Pinpoint the cell where the given text exists, returning its (x, y) midpoint coordinate. 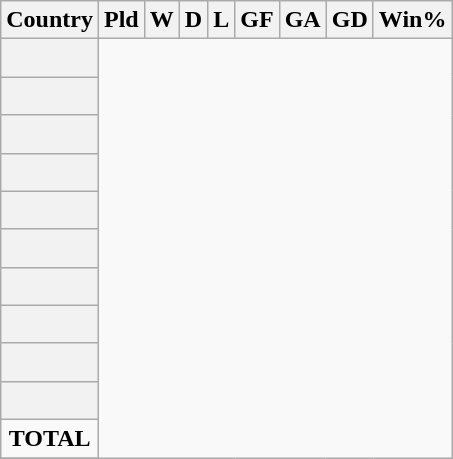
Pld (121, 20)
L (222, 20)
Country (50, 20)
Win% (412, 20)
GD (350, 20)
GF (257, 20)
GA (302, 20)
D (193, 20)
TOTAL (50, 438)
W (162, 20)
